Pinpoint the cell where the given text exists, returning its [x, y] midpoint coordinate. 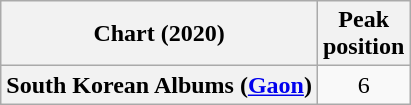
South Korean Albums (Gaon) [160, 85]
6 [363, 85]
Chart (2020) [160, 34]
Peakposition [363, 34]
